Locate the cell with the specified text and output its (x, y) center coordinate. 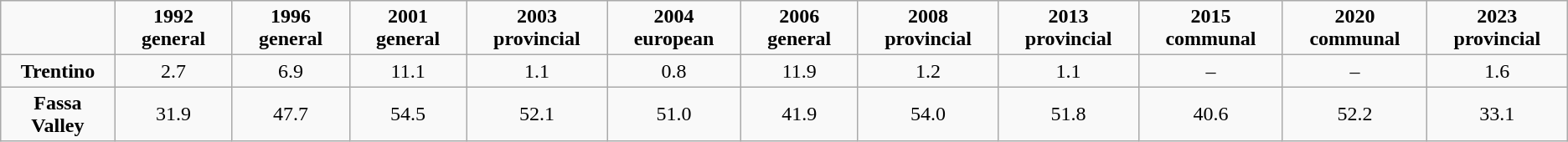
11.1 (408, 71)
1992 general (173, 28)
2015 communal (1210, 28)
2020 communal (1354, 28)
1.6 (1497, 71)
2006 general (799, 28)
Fassa Valley (58, 114)
41.9 (799, 114)
54.0 (928, 114)
Trentino (58, 71)
11.9 (799, 71)
2023 provincial (1497, 28)
47.7 (291, 114)
33.1 (1497, 114)
51.0 (674, 114)
2.7 (173, 71)
2003 provincial (537, 28)
2008 provincial (928, 28)
54.5 (408, 114)
52.1 (537, 114)
1.2 (928, 71)
51.8 (1069, 114)
52.2 (1354, 114)
40.6 (1210, 114)
31.9 (173, 114)
2004 european (674, 28)
0.8 (674, 71)
1996 general (291, 28)
6.9 (291, 71)
2013 provincial (1069, 28)
2001 general (408, 28)
